Return the (x, y) coordinate for the center point of the cell that contains the specified text.  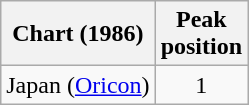
1 (201, 85)
Chart (1986) (78, 34)
Japan (Oricon) (78, 85)
Peakposition (201, 34)
